Return the [X, Y] coordinate for the center point of the cell that contains the specified text.  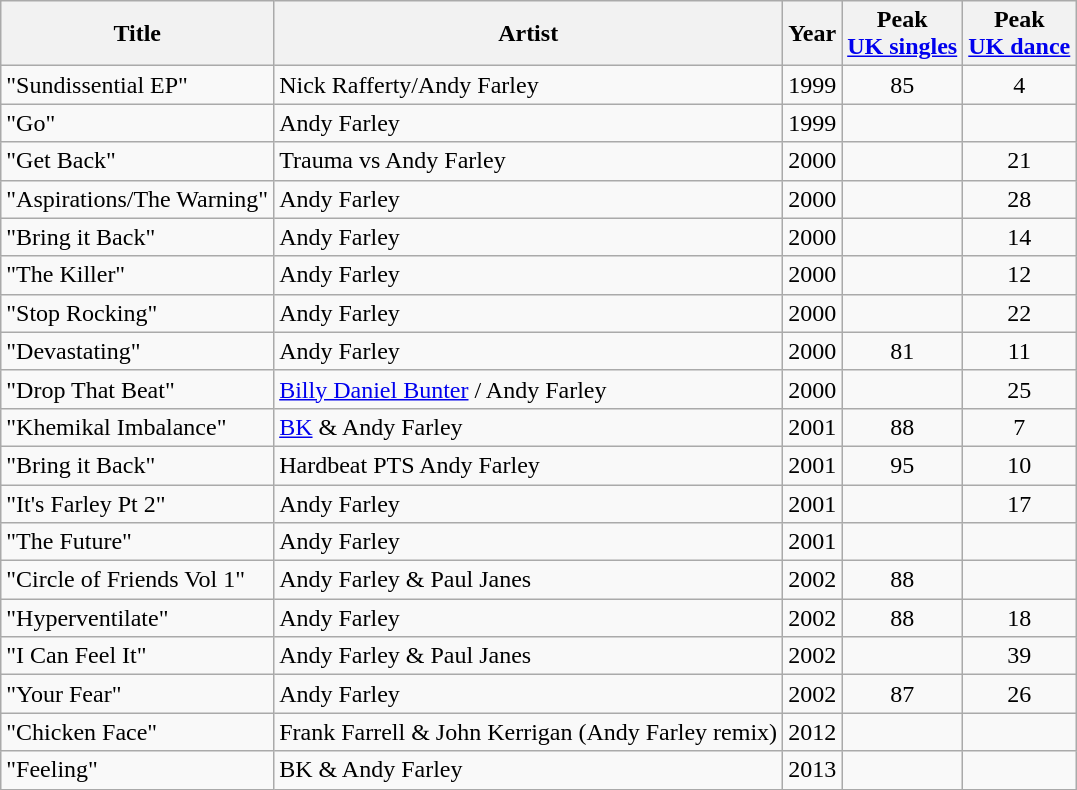
Trauma vs Andy Farley [528, 161]
22 [1020, 313]
95 [902, 465]
10 [1020, 465]
39 [1020, 656]
"Get Back" [138, 161]
4 [1020, 85]
"Stop Rocking" [138, 313]
Frank Farrell & John Kerrigan (Andy Farley remix) [528, 732]
14 [1020, 237]
"I Can Feel It" [138, 656]
28 [1020, 199]
Year [812, 34]
Billy Daniel Bunter / Andy Farley [528, 389]
"It's Farley Pt 2" [138, 503]
"Your Fear" [138, 694]
"Sundissential EP" [138, 85]
"Drop That Beat" [138, 389]
"Khemikal Imbalance" [138, 427]
2012 [812, 732]
"Aspirations/The Warning" [138, 199]
26 [1020, 694]
7 [1020, 427]
Nick Rafferty/Andy Farley [528, 85]
"The Future" [138, 542]
21 [1020, 161]
"Hyperventilate" [138, 618]
"Chicken Face" [138, 732]
87 [902, 694]
"Devastating" [138, 351]
PeakUK singles [902, 34]
Artist [528, 34]
"Circle of Friends Vol 1" [138, 580]
"Go" [138, 123]
Hardbeat PTS Andy Farley [528, 465]
18 [1020, 618]
81 [902, 351]
12 [1020, 275]
17 [1020, 503]
"The Killer" [138, 275]
11 [1020, 351]
PeakUK dance [1020, 34]
85 [902, 85]
"Feeling" [138, 770]
25 [1020, 389]
Title [138, 34]
2013 [812, 770]
